Determine the (X, Y) coordinate at the center of the cell enclosing the given text.  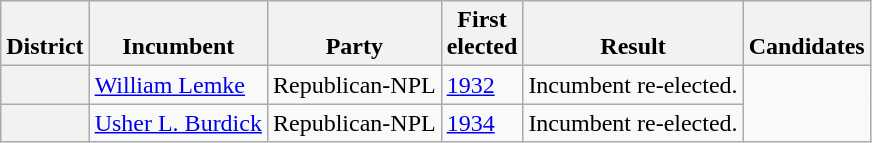
1934 (482, 123)
Result (633, 34)
1932 (482, 85)
Usher L. Burdick (178, 123)
District (45, 34)
Firstelected (482, 34)
Party (354, 34)
Candidates (806, 34)
William Lemke (178, 85)
Incumbent (178, 34)
